Locate the cell with the specified text and output its [X, Y] center coordinate. 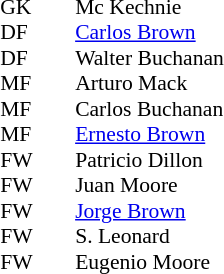
Carlos Brown [150, 33]
Walter Buchanan [150, 58]
Juan Moore [150, 185]
Ernesto Brown [150, 135]
Jorge Brown [150, 211]
Carlos Buchanan [150, 109]
Arturo Mack [150, 83]
S. Leonard [150, 237]
Patricio Dillon [150, 160]
